Locate the cell with the specified text and output its (X, Y) center coordinate. 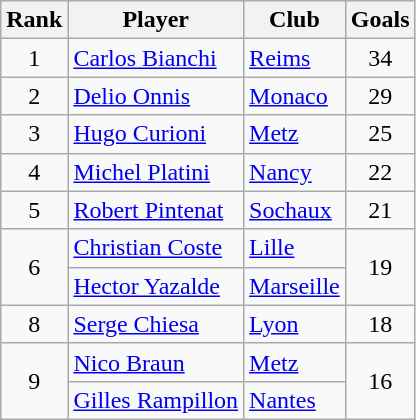
16 (380, 381)
3 (34, 134)
Nancy (295, 172)
Christian Coste (156, 248)
Serge Chiesa (156, 324)
25 (380, 134)
18 (380, 324)
Reims (295, 58)
2 (34, 96)
Rank (34, 20)
22 (380, 172)
Michel Platini (156, 172)
4 (34, 172)
Gilles Rampillon (156, 400)
Sochaux (295, 210)
Hugo Curioni (156, 134)
Robert Pintenat (156, 210)
Player (156, 20)
5 (34, 210)
1 (34, 58)
21 (380, 210)
Nantes (295, 400)
Delio Onnis (156, 96)
Goals (380, 20)
Lille (295, 248)
Carlos Bianchi (156, 58)
9 (34, 381)
29 (380, 96)
Club (295, 20)
Hector Yazalde (156, 286)
8 (34, 324)
Lyon (295, 324)
6 (34, 267)
Marseille (295, 286)
19 (380, 267)
Nico Braun (156, 362)
34 (380, 58)
Monaco (295, 96)
